Capture the cell that displays the provided text and extract its [x, y] central coordinate. 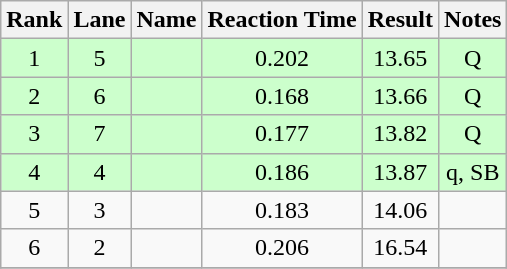
0.177 [282, 134]
0.168 [282, 96]
7 [100, 134]
13.66 [400, 96]
0.183 [282, 210]
0.202 [282, 58]
Name [166, 20]
13.87 [400, 172]
16.54 [400, 248]
14.06 [400, 210]
Reaction Time [282, 20]
q, SB [473, 172]
Rank [34, 20]
1 [34, 58]
0.206 [282, 248]
0.186 [282, 172]
Notes [473, 20]
13.82 [400, 134]
13.65 [400, 58]
Result [400, 20]
Lane [100, 20]
